Return the (X, Y) coordinate for the center point of the cell that contains the specified text.  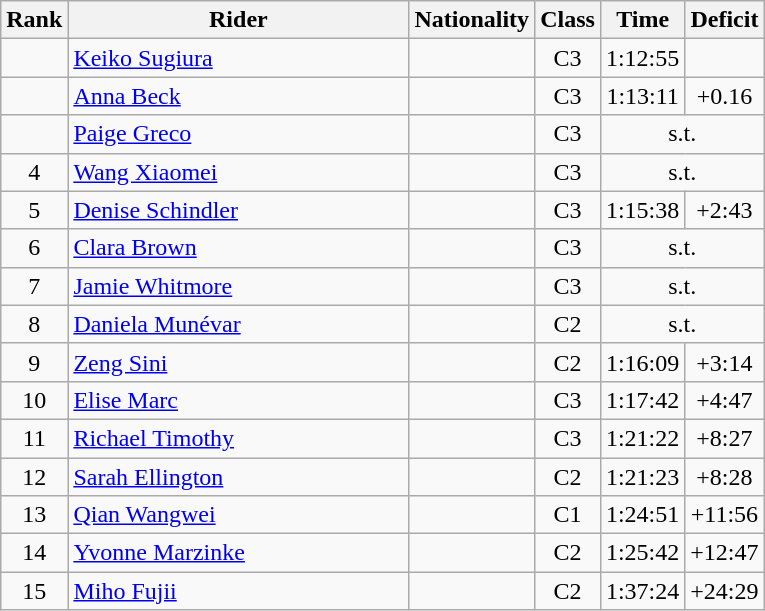
1:21:23 (642, 477)
Daniela Munévar (238, 324)
+11:56 (724, 515)
+4:47 (724, 400)
1:15:38 (642, 210)
1:12:55 (642, 58)
13 (34, 515)
1:24:51 (642, 515)
4 (34, 172)
Yvonne Marzinke (238, 553)
7 (34, 286)
1:17:42 (642, 400)
Elise Marc (238, 400)
Class (568, 20)
+2:43 (724, 210)
+8:28 (724, 477)
1:16:09 (642, 362)
1:21:22 (642, 438)
1:13:11 (642, 96)
6 (34, 248)
11 (34, 438)
10 (34, 400)
Richael Timothy (238, 438)
Wang Xiaomei (238, 172)
5 (34, 210)
Rider (238, 20)
+24:29 (724, 591)
+0.16 (724, 96)
Paige Greco (238, 134)
Time (642, 20)
Sarah Ellington (238, 477)
+3:14 (724, 362)
Denise Schindler (238, 210)
+12:47 (724, 553)
Zeng Sini (238, 362)
1:25:42 (642, 553)
Deficit (724, 20)
+8:27 (724, 438)
1:37:24 (642, 591)
8 (34, 324)
Jamie Whitmore (238, 286)
Clara Brown (238, 248)
Anna Beck (238, 96)
Keiko Sugiura (238, 58)
12 (34, 477)
14 (34, 553)
Nationality (472, 20)
Miho Fujii (238, 591)
Qian Wangwei (238, 515)
C1 (568, 515)
9 (34, 362)
Rank (34, 20)
15 (34, 591)
